Pinpoint the cell where the given text exists, returning its (x, y) midpoint coordinate. 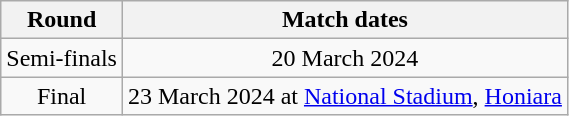
Match dates (344, 20)
23 March 2024 at National Stadium, Honiara (344, 96)
Round (62, 20)
Final (62, 96)
20 March 2024 (344, 58)
Semi-finals (62, 58)
